Locate the cell with the specified text and output its [X, Y] center coordinate. 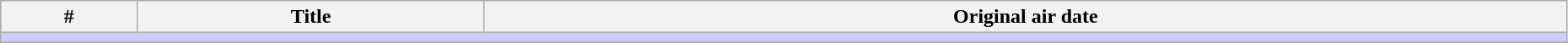
# [69, 17]
Original air date [1026, 17]
Title [311, 17]
